Extract the (X, Y) coordinate from the center of the cell holding the provided text.  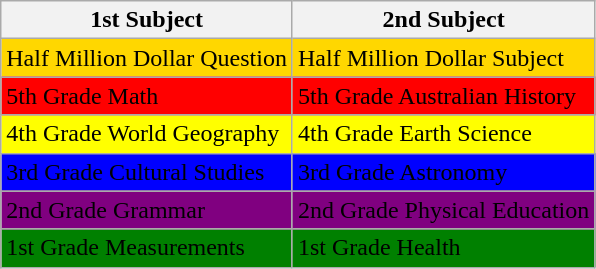
2nd Grade Physical Education (443, 210)
1st Subject (147, 20)
1st Grade Health (443, 248)
4th Grade World Geography (147, 134)
1st Grade Measurements (147, 248)
3rd Grade Astronomy (443, 172)
5th Grade Math (147, 96)
3rd Grade Cultural Studies (147, 172)
2nd Subject (443, 20)
5th Grade Australian History (443, 96)
Half Million Dollar Question (147, 58)
2nd Grade Grammar (147, 210)
Half Million Dollar Subject (443, 58)
4th Grade Earth Science (443, 134)
